Output the (X, Y) coordinate of the center of the cell containing the given text.  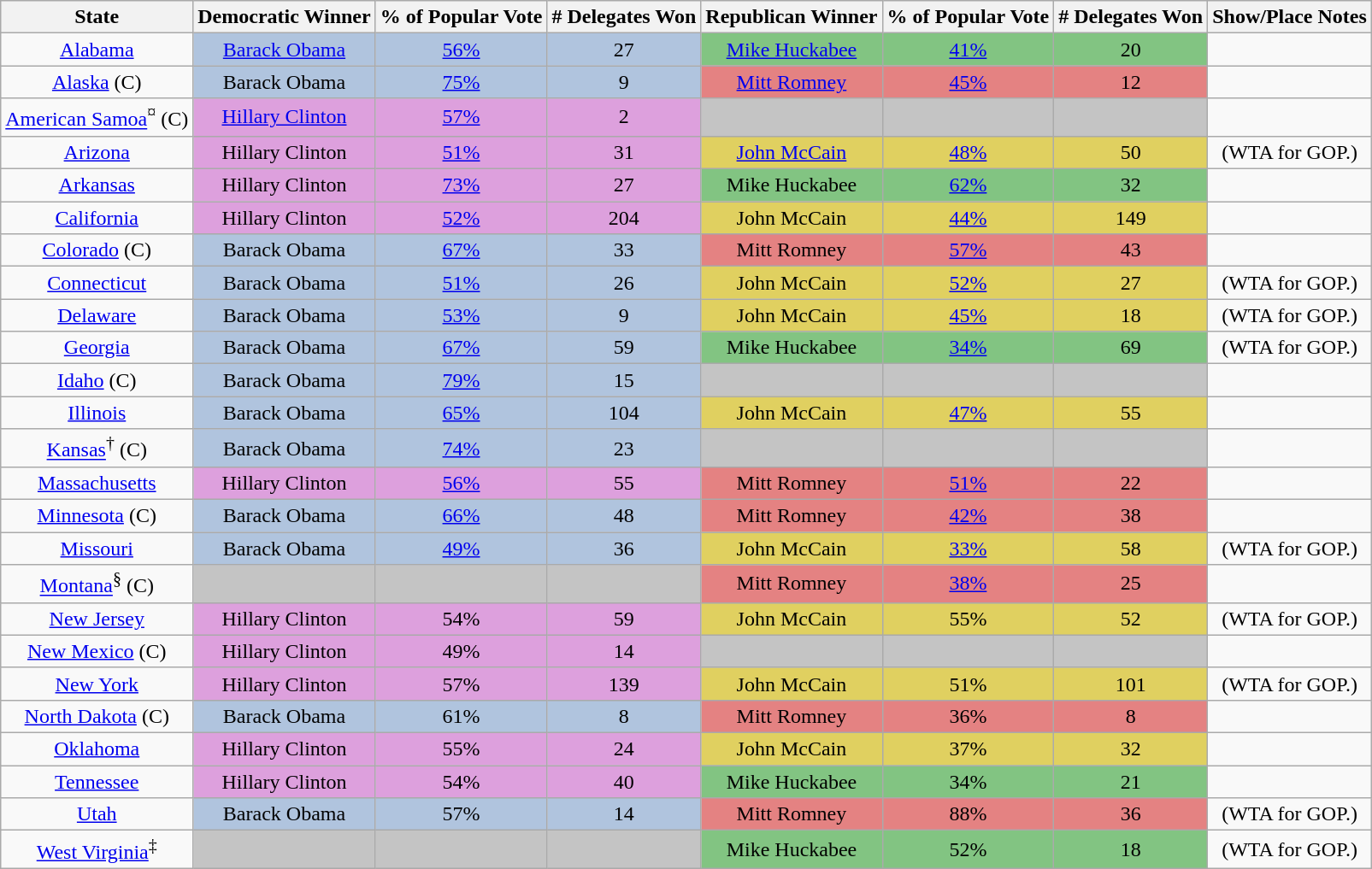
88% (968, 814)
State (97, 17)
Republican Winner (792, 17)
Oklahoma (97, 749)
New Mexico (C) (97, 651)
47% (968, 413)
Missouri (97, 549)
Kansas† (C) (97, 448)
38 (1131, 516)
Democratic Winner (284, 17)
61% (462, 717)
Idaho (C) (97, 380)
50 (1131, 152)
139 (624, 684)
75% (462, 82)
23 (624, 448)
California (97, 218)
20 (1131, 50)
66% (462, 516)
33 (624, 250)
26 (624, 283)
Minnesota (C) (97, 516)
Illinois (97, 413)
65% (462, 413)
New Jersey (97, 619)
52 (1131, 619)
Show/Place Notes (1290, 17)
48% (968, 152)
Connecticut (97, 283)
Utah (97, 814)
2 (624, 118)
104 (624, 413)
West Virginia‡ (97, 849)
101 (1131, 684)
48 (624, 516)
New York (97, 684)
79% (462, 380)
31 (624, 152)
25 (1131, 584)
74% (462, 448)
22 (1131, 484)
33% (968, 549)
204 (624, 218)
58 (1131, 549)
Tennessee (97, 782)
36% (968, 717)
Montana§ (C) (97, 584)
41% (968, 50)
Georgia (97, 348)
42% (968, 516)
Arizona (97, 152)
43 (1131, 250)
37% (968, 749)
Massachusetts (97, 484)
44% (968, 218)
24 (624, 749)
53% (462, 315)
12 (1131, 82)
73% (462, 185)
Arkansas (97, 185)
69 (1131, 348)
62% (968, 185)
American Samoa¤ (C) (97, 118)
Alaska (C) (97, 82)
21 (1131, 782)
149 (1131, 218)
Colorado (C) (97, 250)
38% (968, 584)
15 (624, 380)
North Dakota (C) (97, 717)
Alabama (97, 50)
40 (624, 782)
Delaware (97, 315)
